Return [x, y] of the center of cell containing provided text 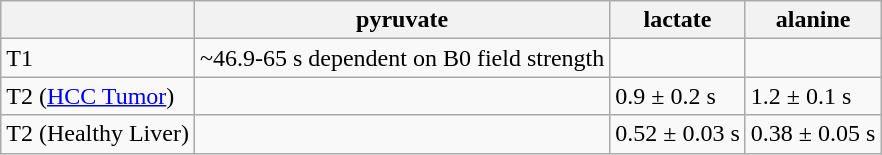
~46.9-65 s dependent on B0 field strength [402, 58]
T2 (Healthy Liver) [98, 134]
1.2 ± 0.1 s [813, 96]
0.52 ± 0.03 s [678, 134]
pyruvate [402, 20]
T2 (HCC Tumor) [98, 96]
alanine [813, 20]
T1 [98, 58]
lactate [678, 20]
0.9 ± 0.2 s [678, 96]
0.38 ± 0.05 s [813, 134]
